Identify which cell holds the provided text, then report its [X, Y] central coordinate. 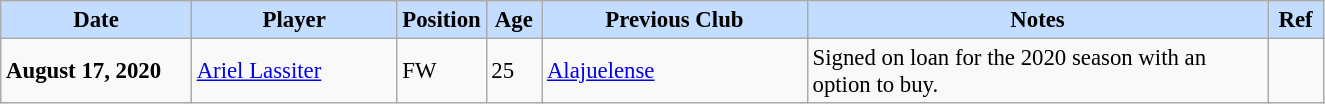
FW [442, 72]
Ref [1296, 20]
Signed on loan for the 2020 season with an option to buy. [1038, 72]
Ariel Lassiter [294, 72]
Date [96, 20]
August 17, 2020 [96, 72]
Alajuelense [675, 72]
Previous Club [675, 20]
Notes [1038, 20]
25 [514, 72]
Position [442, 20]
Age [514, 20]
Player [294, 20]
